Return (x, y) of the center of cell containing provided text 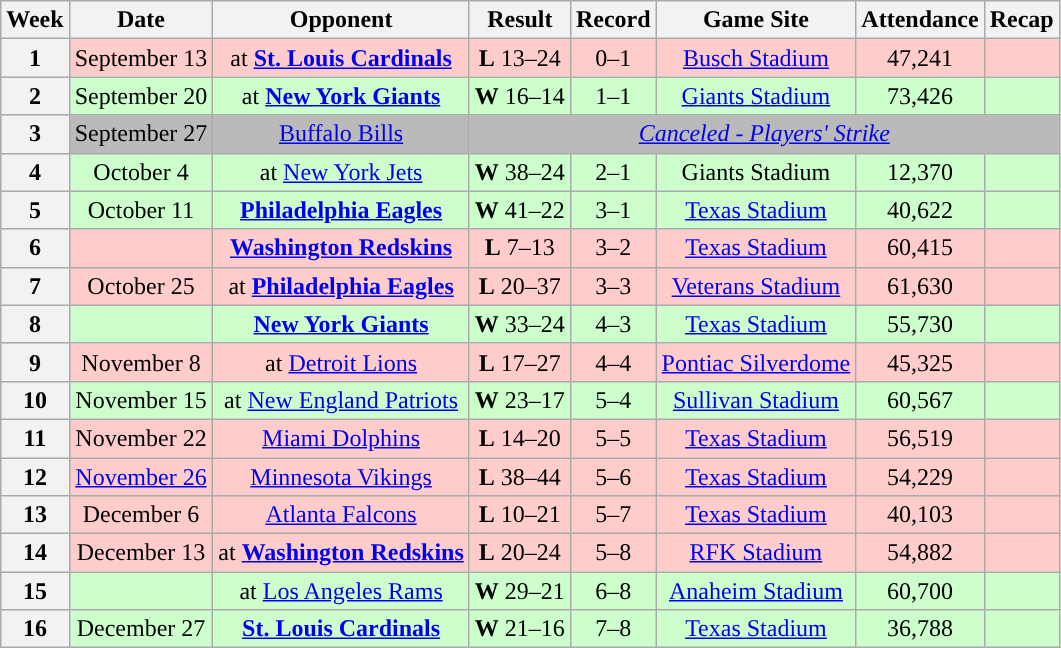
5–8 (613, 553)
54,882 (920, 553)
Result (520, 20)
7–8 (613, 629)
W 29–21 (520, 591)
Attendance (920, 20)
0–1 (613, 58)
December 13 (141, 553)
2 (35, 96)
at Los Angeles Rams (341, 591)
Philadelphia Eagles (341, 210)
54,229 (920, 477)
1 (35, 58)
September 27 (141, 134)
Pontiac Silverdome (756, 362)
Date (141, 20)
Buffalo Bills (341, 134)
Minnesota Vikings (341, 477)
2–1 (613, 172)
at St. Louis Cardinals (341, 58)
L 14–20 (520, 438)
7 (35, 286)
Record (613, 20)
Busch Stadium (756, 58)
1–1 (613, 96)
60,700 (920, 591)
W 41–22 (520, 210)
40,103 (920, 515)
47,241 (920, 58)
September 20 (141, 96)
6–8 (613, 591)
3 (35, 134)
56,519 (920, 438)
Sullivan Stadium (756, 400)
4–4 (613, 362)
15 (35, 591)
12,370 (920, 172)
5–7 (613, 515)
L 13–24 (520, 58)
W 38–24 (520, 172)
4 (35, 172)
10 (35, 400)
55,730 (920, 324)
L 10–21 (520, 515)
October 11 (141, 210)
RFK Stadium (756, 553)
November 8 (141, 362)
Anaheim Stadium (756, 591)
Recap (1022, 20)
11 (35, 438)
60,567 (920, 400)
3–3 (613, 286)
L 38–44 (520, 477)
8 (35, 324)
December 27 (141, 629)
12 (35, 477)
5 (35, 210)
60,415 (920, 248)
5–5 (613, 438)
3–2 (613, 248)
at New York Jets (341, 172)
45,325 (920, 362)
W 33–24 (520, 324)
9 (35, 362)
4–3 (613, 324)
61,630 (920, 286)
5–6 (613, 477)
40,622 (920, 210)
14 (35, 553)
W 23–17 (520, 400)
at New England Patriots (341, 400)
Week (35, 20)
St. Louis Cardinals (341, 629)
W 16–14 (520, 96)
L 7–13 (520, 248)
L 20–24 (520, 553)
Atlanta Falcons (341, 515)
L 17–27 (520, 362)
13 (35, 515)
5–4 (613, 400)
Washington Redskins (341, 248)
December 6 (141, 515)
New York Giants (341, 324)
16 (35, 629)
Miami Dolphins (341, 438)
L 20–37 (520, 286)
November 22 (141, 438)
73,426 (920, 96)
3–1 (613, 210)
W 21–16 (520, 629)
at Washington Redskins (341, 553)
September 13 (141, 58)
36,788 (920, 629)
October 25 (141, 286)
at New York Giants (341, 96)
at Detroit Lions (341, 362)
6 (35, 248)
November 26 (141, 477)
at Philadelphia Eagles (341, 286)
Opponent (341, 20)
Game Site (756, 20)
Canceled - Players' Strike (764, 134)
November 15 (141, 400)
October 4 (141, 172)
Veterans Stadium (756, 286)
